Return the (X, Y) coordinate for the center point of the cell that contains the specified text.  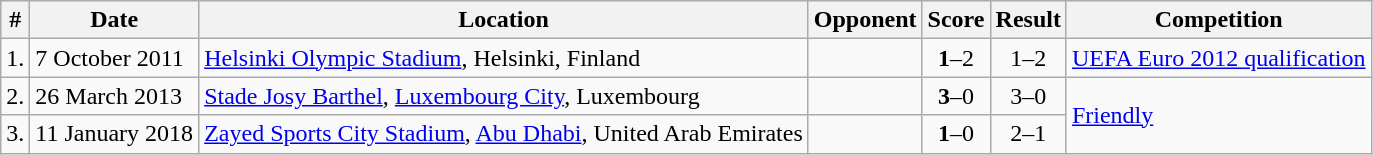
2–1 (1028, 134)
1–0 (956, 134)
2. (16, 96)
Zayed Sports City Stadium, Abu Dhabi, United Arab Emirates (504, 134)
26 March 2013 (114, 96)
11 January 2018 (114, 134)
1. (16, 58)
# (16, 20)
Score (956, 20)
Opponent (865, 20)
Stade Josy Barthel, Luxembourg City, Luxembourg (504, 96)
Competition (1218, 20)
7 October 2011 (114, 58)
Date (114, 20)
UEFA Euro 2012 qualification (1218, 58)
Result (1028, 20)
Helsinki Olympic Stadium, Helsinki, Finland (504, 58)
Location (504, 20)
3. (16, 134)
Friendly (1218, 115)
